Locate the cell with the specified text and output its [X, Y] center coordinate. 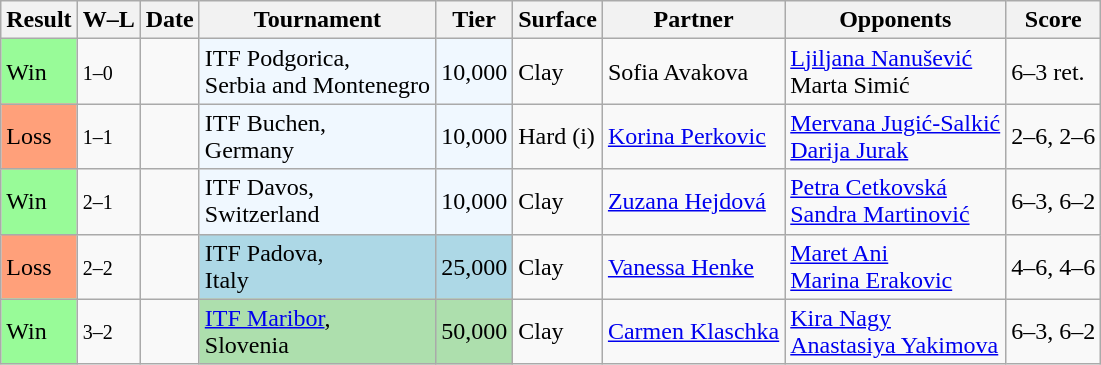
Opponents [896, 20]
Carmen Klaschka [693, 332]
2–1 [108, 202]
Result [39, 20]
Vanessa Henke [693, 266]
Date [170, 20]
6–3 ret. [1054, 72]
Hard (i) [558, 136]
ITF Podgorica, Serbia and Montenegro [317, 72]
Korina Perkovic [693, 136]
Surface [558, 20]
50,000 [474, 332]
3–2 [108, 332]
Sofia Avakova [693, 72]
ITF Maribor, Slovenia [317, 332]
Tournament [317, 20]
ITF Davos, Switzerland [317, 202]
Score [1054, 20]
Ljiljana Nanušević Marta Simić [896, 72]
2–2 [108, 266]
1–0 [108, 72]
ITF Padova, Italy [317, 266]
ITF Buchen, Germany [317, 136]
Kira Nagy Anastasiya Yakimova [896, 332]
Zuzana Hejdová [693, 202]
25,000 [474, 266]
Mervana Jugić-Salkić Darija Jurak [896, 136]
Partner [693, 20]
Maret Ani Marina Erakovic [896, 266]
1–1 [108, 136]
Tier [474, 20]
Petra Cetkovská Sandra Martinović [896, 202]
4–6, 4–6 [1054, 266]
W–L [108, 20]
2–6, 2–6 [1054, 136]
